Pinpoint the cell where the given text exists, returning its [x, y] midpoint coordinate. 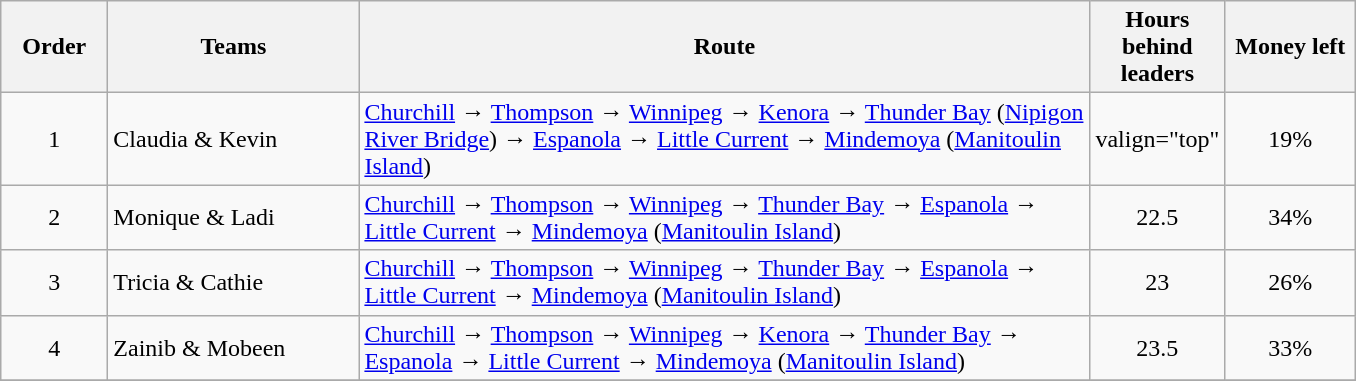
33% [1290, 348]
Churchill → Thompson → Winnipeg → Kenora → Thunder Bay (Nipigon River Bridge) → Espanola → Little Current → Mindemoya (Manitoulin Island) [724, 139]
Order [54, 47]
Claudia & Kevin [234, 139]
Money left [1290, 47]
2 [54, 218]
1 [54, 139]
Zainib & Mobeen [234, 348]
Monique & Ladi [234, 218]
4 [54, 348]
Teams [234, 47]
22.5 [1158, 218]
26% [1290, 282]
valign="top" [1158, 139]
Churchill → Thompson → Winnipeg → Kenora → Thunder Bay → Espanola → Little Current → Mindemoya (Manitoulin Island) [724, 348]
Route [724, 47]
34% [1290, 218]
3 [54, 282]
Hours behind leaders [1158, 47]
19% [1290, 139]
Tricia & Cathie [234, 282]
23 [1158, 282]
23.5 [1158, 348]
